Detect which cell encompasses the target text, then output its (x, y) center coordinate. 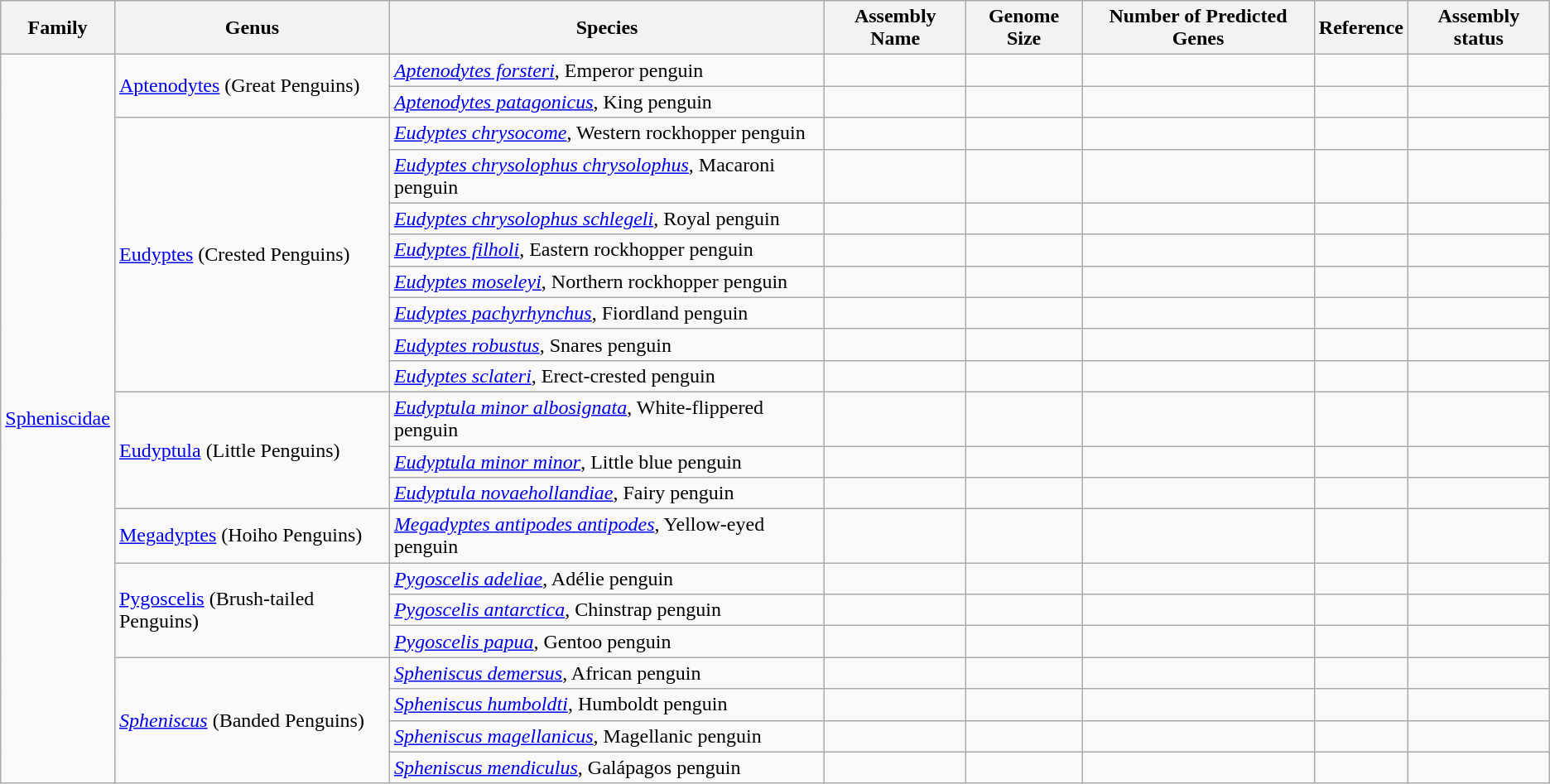
Genome Size (1024, 28)
Pygoscelis (Brush-tailed Penguins) (252, 610)
Eudyptes sclateri, Erect-crested penguin (607, 376)
Assembly Name (896, 28)
Spheniscus magellanicus, Magellanic penguin (607, 736)
Spheniscus mendiculus, Galápagos penguin (607, 767)
Species (607, 28)
Spheniscus demersus, African penguin (607, 673)
Eudyptes chrysolophus schlegeli, Royal penguin (607, 219)
Eudyptes chrysolophus chrysolophus, Macaroni penguin (607, 176)
Eudyptes filholi, Eastern rockhopper penguin (607, 250)
Eudyptes moseleyi, Northern rockhopper penguin (607, 281)
Number of Predicted Genes (1199, 28)
Family (58, 28)
Genus (252, 28)
Pygoscelis antarctica, Chinstrap penguin (607, 610)
Aptenodytes forsteri, Emperor penguin (607, 70)
Eudyptula minor minor, Little blue penguin (607, 461)
Eudyptes robustus, Snares penguin (607, 344)
Eudyptes chrysocome, Western rockhopper penguin (607, 133)
Eudyptula minor albosignata, White-flippered penguin (607, 419)
Eudyptula novaehollandiae, Fairy penguin (607, 493)
Pygoscelis papua, Gentoo penguin (607, 642)
Megadyptes antipodes antipodes, Yellow-eyed penguin (607, 536)
Aptenodytes patagonicus, King penguin (607, 102)
Eudyptes pachyrhynchus, Fiordland penguin (607, 313)
Eudyptula (Little Penguins) (252, 450)
Aptenodytes (Great Penguins) (252, 86)
Megadyptes (Hoiho Penguins) (252, 536)
Spheniscus (Banded Penguins) (252, 720)
Pygoscelis adeliae, Adélie penguin (607, 579)
Reference (1361, 28)
Eudyptes (Crested Penguins) (252, 255)
Assembly status (1479, 28)
Spheniscidae (58, 419)
Spheniscus humboldti, Humboldt penguin (607, 705)
